Search for the cell housing the specified text and yield its (X, Y) center coordinate. 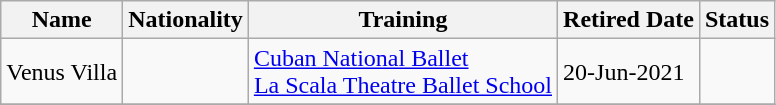
Retired Date (629, 20)
Name (62, 20)
20-Jun-2021 (629, 72)
Status (736, 20)
Nationality (186, 20)
Training (402, 20)
Venus Villa (62, 72)
Cuban National BalletLa Scala Theatre Ballet School (402, 72)
